Output the (X, Y) coordinate of the center of the cell containing the given text.  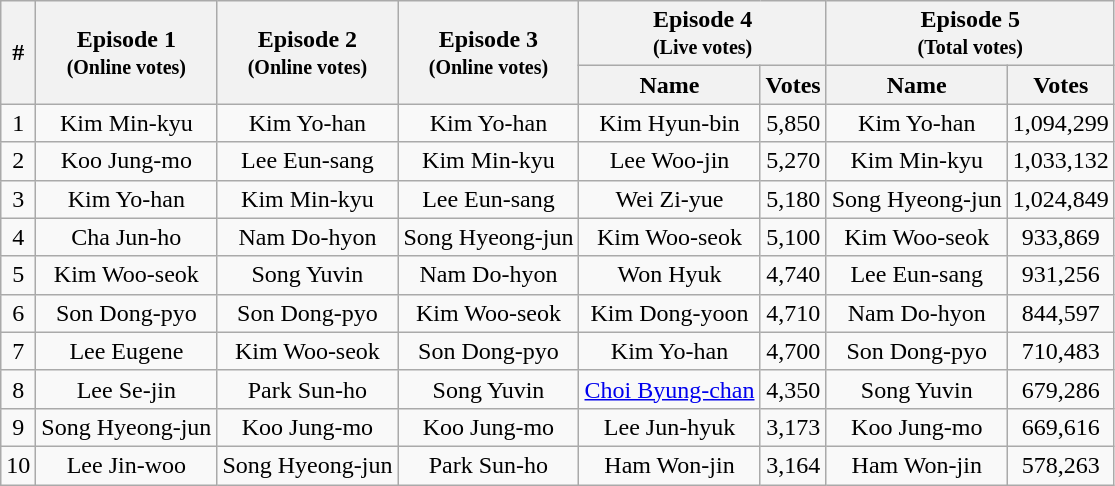
Lee Eugene (126, 351)
3 (18, 199)
Choi Byung-chan (670, 389)
9 (18, 427)
933,869 (1060, 237)
3,164 (793, 465)
4,710 (793, 313)
578,263 (1060, 465)
1 (18, 123)
Lee Se-jin (126, 389)
Lee Woo-jin (670, 161)
Episode 5(Total votes) (970, 34)
Won Hyuk (670, 275)
4,700 (793, 351)
5,270 (793, 161)
Kim Hyun-bin (670, 123)
5,180 (793, 199)
3,173 (793, 427)
Kim Dong-yoon (670, 313)
Episode 1(Online votes) (126, 52)
931,256 (1060, 275)
844,597 (1060, 313)
Episode 3(Online votes) (488, 52)
10 (18, 465)
5,850 (793, 123)
8 (18, 389)
# (18, 52)
Lee Jin-woo (126, 465)
4,350 (793, 389)
Wei Zi-yue (670, 199)
1,033,132 (1060, 161)
5,100 (793, 237)
Cha Jun-ho (126, 237)
6 (18, 313)
679,286 (1060, 389)
1,024,849 (1060, 199)
Episode 4(Live votes) (702, 34)
1,094,299 (1060, 123)
5 (18, 275)
710,483 (1060, 351)
669,616 (1060, 427)
Lee Jun-hyuk (670, 427)
2 (18, 161)
Episode 2(Online votes) (308, 52)
4,740 (793, 275)
7 (18, 351)
4 (18, 237)
